Find where the given text appears and provide that cell's center as (x, y) coordinate. 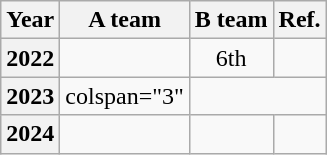
2022 (30, 58)
colspan="3" (125, 96)
Year (30, 20)
Ref. (300, 20)
6th (231, 58)
2023 (30, 96)
A team (125, 20)
B team (231, 20)
2024 (30, 134)
